Detect which cell encompasses the target text, then output its (X, Y) center coordinate. 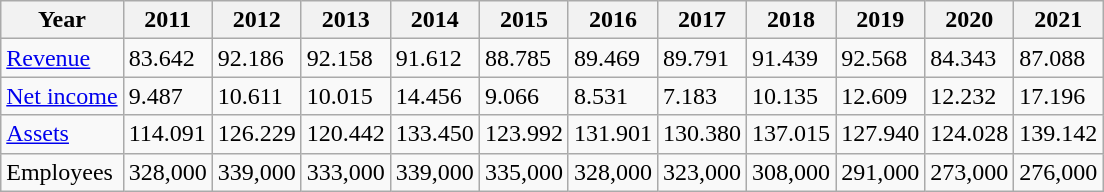
Revenue (62, 58)
131.901 (612, 134)
Net income (62, 96)
92.186 (256, 58)
126.229 (256, 134)
89.791 (702, 58)
276,000 (1058, 172)
17.196 (1058, 96)
139.142 (1058, 134)
2020 (970, 20)
127.940 (880, 134)
323,000 (702, 172)
2012 (256, 20)
2017 (702, 20)
2021 (1058, 20)
12.232 (970, 96)
2019 (880, 20)
114.091 (168, 134)
Year (62, 20)
335,000 (524, 172)
124.028 (970, 134)
10.015 (346, 96)
308,000 (792, 172)
84.343 (970, 58)
89.469 (612, 58)
2015 (524, 20)
87.088 (1058, 58)
273,000 (970, 172)
92.158 (346, 58)
9.487 (168, 96)
9.066 (524, 96)
133.450 (434, 134)
83.642 (168, 58)
10.611 (256, 96)
Assets (62, 134)
10.135 (792, 96)
8.531 (612, 96)
91.439 (792, 58)
92.568 (880, 58)
12.609 (880, 96)
2016 (612, 20)
2013 (346, 20)
137.015 (792, 134)
14.456 (434, 96)
120.442 (346, 134)
2011 (168, 20)
123.992 (524, 134)
7.183 (702, 96)
333,000 (346, 172)
2014 (434, 20)
130.380 (702, 134)
91.612 (434, 58)
291,000 (880, 172)
88.785 (524, 58)
Employees (62, 172)
2018 (792, 20)
